Capture the cell that displays the provided text and extract its [X, Y] central coordinate. 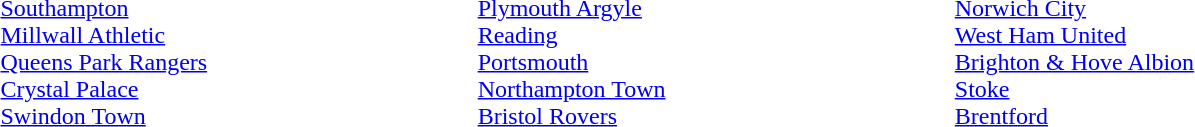
Northampton Town [572, 90]
Portsmouth [572, 62]
Stoke [1074, 90]
Crystal Palace [104, 90]
Queens Park Rangers [104, 62]
West Ham United [1074, 36]
Millwall Athletic [104, 36]
Reading [572, 36]
Brighton & Hove Albion [1074, 62]
